Extract the [x, y] coordinate from the center of the cell holding the provided text.  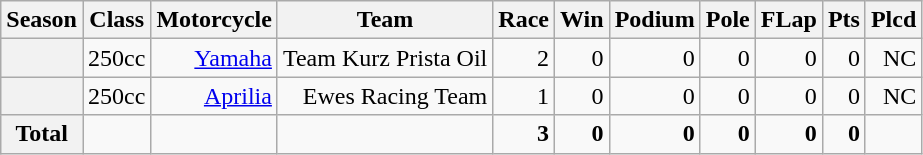
Team [384, 20]
Aprilia [214, 96]
Yamaha [214, 58]
Pts [844, 20]
1 [524, 96]
FLap [788, 20]
Team Kurz Prista Oil [384, 58]
2 [524, 58]
Plcd [893, 20]
Race [524, 20]
Total [42, 134]
Motorcycle [214, 20]
3 [524, 134]
Podium [654, 20]
Class [116, 20]
Season [42, 20]
Ewes Racing Team [384, 96]
Win [582, 20]
Pole [728, 20]
